Detect which cell encompasses the target text, then output its [X, Y] center coordinate. 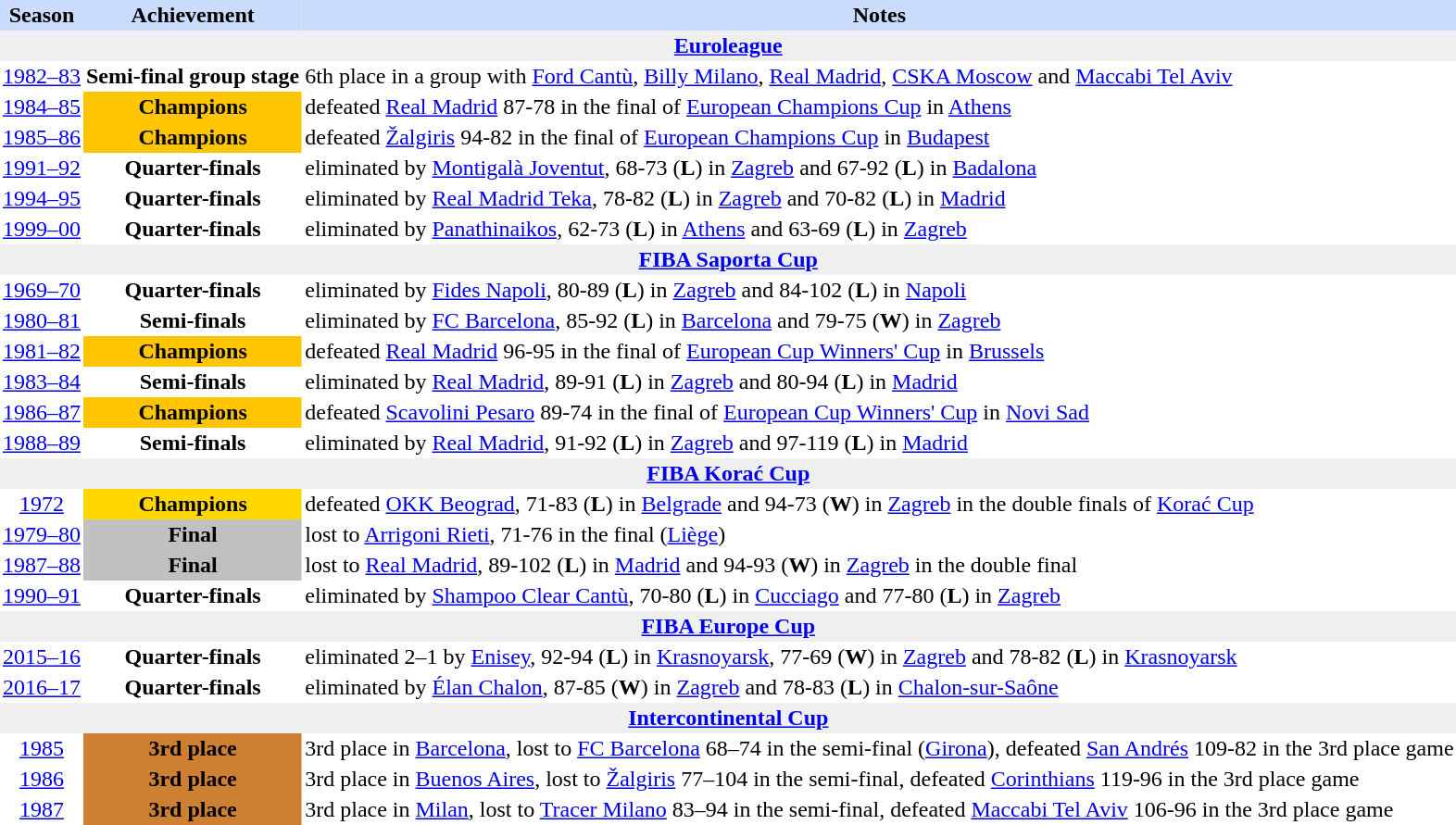
1980–81 [42, 320]
1969–70 [42, 291]
eliminated by Fides Napoli, 80-89 (L) in Zagreb and 84-102 (L) in Napoli [879, 291]
eliminated by Élan Chalon, 87-85 (W) in Zagreb and 78-83 (L) in Chalon-sur-Saône [879, 687]
3rd place in Milan, lost to Tracer Milano 83–94 in the semi-final, defeated Maccabi Tel Aviv 106-96 in the 3rd place game [879, 809]
1991–92 [42, 169]
Semi-final group stage [193, 76]
eliminated by FC Barcelona, 85-92 (L) in Barcelona and 79-75 (W) in Zagreb [879, 320]
1986 [42, 780]
eliminated by Panathinaikos, 62-73 (L) in Athens and 63-69 (L) in Zagreb [879, 230]
Achievement [193, 15]
1999–00 [42, 230]
lost to Real Madrid, 89-102 (L) in Madrid and 94-93 (W) in Zagreb in the double final [879, 565]
eliminated 2–1 by Enisey, 92-94 (L) in Krasnoyarsk, 77-69 (W) in Zagreb and 78-82 (L) in Krasnoyarsk [879, 657]
lost to Arrigoni Rieti, 71-76 in the final (Liège) [879, 535]
2015–16 [42, 657]
1981–82 [42, 352]
defeated Žalgiris 94-82 in the final of European Champions Cup in Budapest [879, 137]
1985 [42, 748]
2016–17 [42, 687]
defeated Real Madrid 87-78 in the final of European Champions Cup in Athens [879, 107]
3rd place in Buenos Aires, lost to Žalgiris 77–104 in the semi-final, defeated Corinthians 119-96 in the 3rd place game [879, 780]
eliminated by Shampoo Clear Cantù, 70-80 (L) in Cucciago and 77-80 (L) in Zagreb [879, 596]
eliminated by Montigalà Joventut, 68-73 (L) in Zagreb and 67-92 (L) in Badalona [879, 169]
1994–95 [42, 198]
eliminated by Real Madrid Teka, 78-82 (L) in Zagreb and 70-82 (L) in Madrid [879, 198]
1987–88 [42, 565]
Notes [879, 15]
1983–84 [42, 381]
defeated Real Madrid 96-95 in the final of European Cup Winners' Cup in Brussels [879, 352]
eliminated by Real Madrid, 89-91 (L) in Zagreb and 80-94 (L) in Madrid [879, 381]
1987 [42, 809]
1984–85 [42, 107]
1972 [42, 504]
1985–86 [42, 137]
eliminated by Real Madrid, 91-92 (L) in Zagreb and 97-119 (L) in Madrid [879, 443]
Season [42, 15]
3rd place in Barcelona, lost to FC Barcelona 68–74 in the semi-final (Girona), defeated San Andrés 109-82 in the 3rd place game [879, 748]
6th place in a group with Ford Cantù, Billy Milano, Real Madrid, CSKA Moscow and Maccabi Tel Aviv [879, 76]
defeated Scavolini Pesaro 89-74 in the final of European Cup Winners' Cup in Novi Sad [879, 413]
1990–91 [42, 596]
1982–83 [42, 76]
1979–80 [42, 535]
1986–87 [42, 413]
1988–89 [42, 443]
defeated OKK Beograd, 71-83 (L) in Belgrade and 94-73 (W) in Zagreb in the double finals of Korać Cup [879, 504]
